Search for the cell housing the specified text and yield its [X, Y] center coordinate. 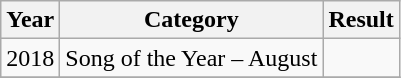
Year [30, 20]
Category [192, 20]
Song of the Year – August [192, 58]
2018 [30, 58]
Result [361, 20]
